Pinpoint the cell where the given text exists, returning its [X, Y] midpoint coordinate. 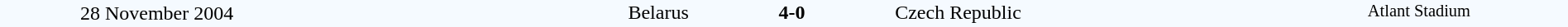
Czech Republic [1082, 12]
Atlant Stadium [1419, 13]
28 November 2004 [157, 13]
4-0 [791, 12]
Belarus [501, 12]
